Search for the cell housing the specified text and yield its [x, y] center coordinate. 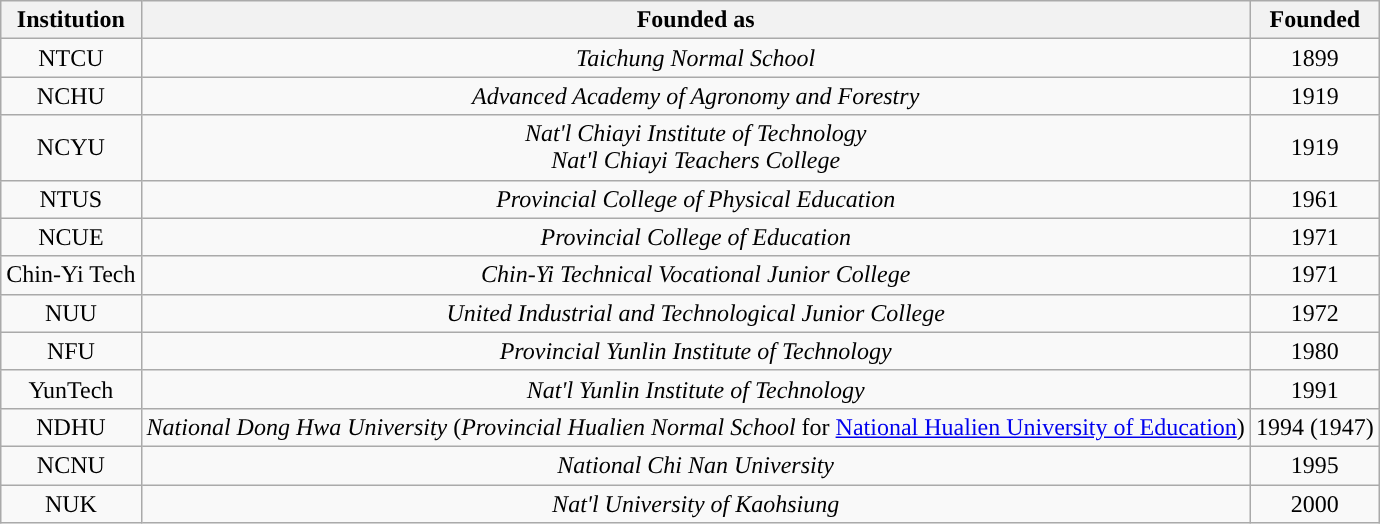
Chin-Yi Technical Vocational Junior College [696, 275]
NCYU [71, 148]
Taichung Normal School [696, 58]
1994 (1947) [1314, 427]
NCHU [71, 96]
1972 [1314, 313]
1899 [1314, 58]
1980 [1314, 351]
National Chi Nan University [696, 465]
Nat'l University of Kaohsiung [696, 503]
Advanced Academy of Agronomy and Forestry [696, 96]
NCUE [71, 237]
1995 [1314, 465]
NUU [71, 313]
Institution [71, 20]
Provincial College of Education [696, 237]
YunTech [71, 389]
Founded [1314, 20]
NUK [71, 503]
Chin-Yi Tech [71, 275]
Provincial College of Physical Education [696, 199]
Founded as [696, 20]
1991 [1314, 389]
NTUS [71, 199]
Provincial Yunlin Institute of Technology [696, 351]
NCNU [71, 465]
NTCU [71, 58]
United Industrial and Technological Junior College [696, 313]
National Dong Hwa University (Provincial Hualien Normal School for National Hualien University of Education) [696, 427]
1961 [1314, 199]
2000 [1314, 503]
Nat'l Yunlin Institute of Technology [696, 389]
NDHU [71, 427]
NFU [71, 351]
Nat'l Chiayi Institute of TechnologyNat'l Chiayi Teachers College [696, 148]
